Find where the given text appears and provide that cell's center as [x, y] coordinate. 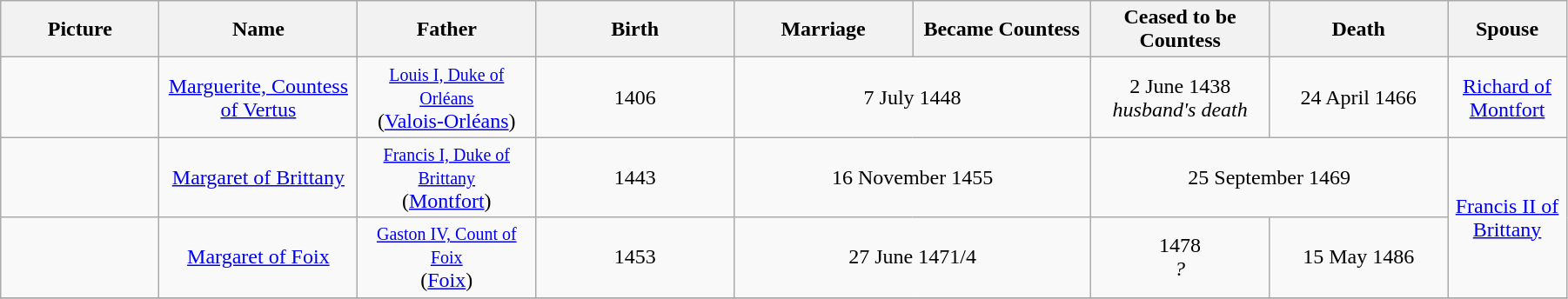
Death [1359, 30]
Marguerite, Countess of Vertus [258, 97]
Margaret of Brittany [258, 177]
2 June 1438husband's death [1180, 97]
Spouse [1507, 30]
25 September 1469 [1270, 177]
Name [258, 30]
1443 [635, 177]
16 November 1455 [913, 177]
1406 [635, 97]
Became Countess [1002, 30]
27 June 1471/4 [913, 257]
7 July 1448 [913, 97]
Richard of Montfort [1507, 97]
Gaston IV, Count of Foix(Foix) [447, 257]
Louis I, Duke of Orléans(Valois-Orléans) [447, 97]
Francis II of Brittany [1507, 217]
Ceased to be Countess [1180, 30]
24 April 1466 [1359, 97]
Picture [80, 30]
Margaret of Foix [258, 257]
Father [447, 30]
Birth [635, 30]
Francis I, Duke of Brittany(Montfort) [447, 177]
1453 [635, 257]
Marriage [823, 30]
15 May 1486 [1359, 257]
1478? [1180, 257]
